Return the [X, Y] coordinate for the center point of the cell that contains the specified text.  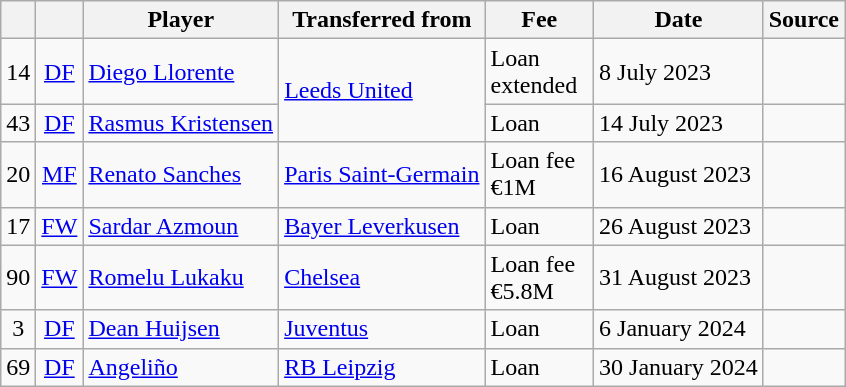
Renato Sanches [181, 174]
30 January 2024 [679, 367]
Source [804, 20]
Fee [540, 20]
90 [18, 278]
Dean Huijsen [181, 329]
Romelu Lukaku [181, 278]
16 August 2023 [679, 174]
8 July 2023 [679, 72]
Sardar Azmoun [181, 226]
43 [18, 123]
26 August 2023 [679, 226]
RB Leipzig [382, 367]
69 [18, 367]
Rasmus Kristensen [181, 123]
Loan fee €1M [540, 174]
6 January 2024 [679, 329]
Juventus [382, 329]
Loan extended [540, 72]
14 July 2023 [679, 123]
MF [60, 174]
31 August 2023 [679, 278]
Angeliño [181, 367]
Player [181, 20]
Diego Llorente [181, 72]
Loan fee €5.8M [540, 278]
Leeds United [382, 90]
Chelsea [382, 278]
Transferred from [382, 20]
Date [679, 20]
Bayer Leverkusen [382, 226]
17 [18, 226]
Paris Saint-Germain [382, 174]
14 [18, 72]
20 [18, 174]
3 [18, 329]
